Determine the [x, y] coordinate at the center of the cell enclosing the given text.  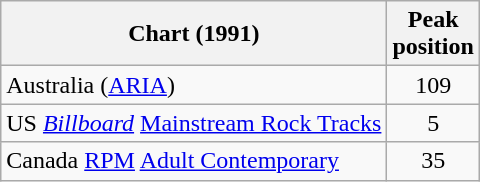
Peakposition [433, 34]
Canada RPM Adult Contemporary [194, 161]
109 [433, 85]
5 [433, 123]
Australia (ARIA) [194, 85]
35 [433, 161]
Chart (1991) [194, 34]
US Billboard Mainstream Rock Tracks [194, 123]
